Find where the given text appears and provide that cell's center as (X, Y) coordinate. 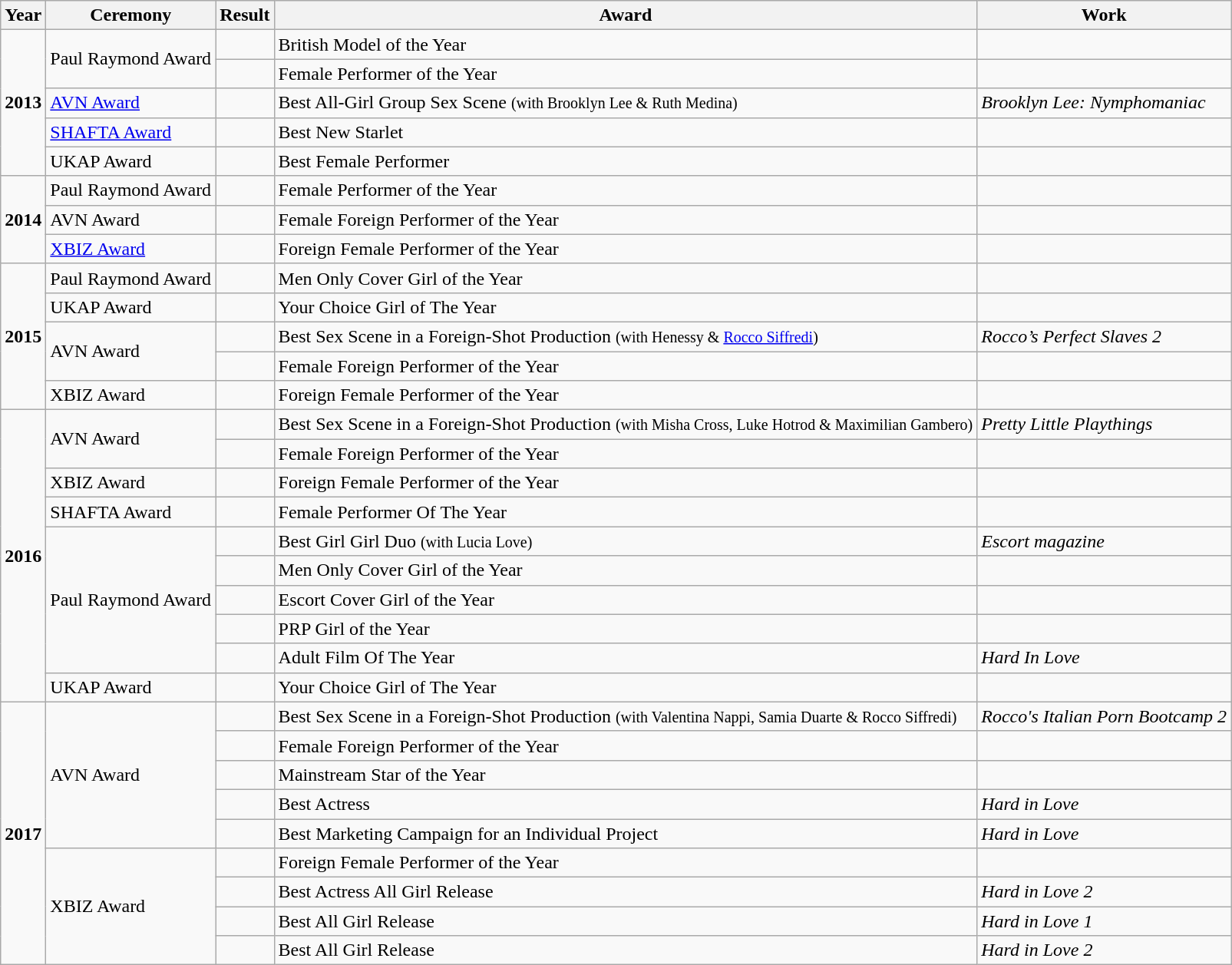
British Model of the Year (626, 45)
Brooklyn Lee: Nymphomaniac (1104, 103)
2014 (23, 220)
Best Girl Girl Duo (with Lucia Love) (626, 541)
Best Actress (626, 804)
Best New Starlet (626, 132)
2016 (23, 556)
Female Performer Of The Year (626, 512)
Year (23, 15)
2017 (23, 834)
Escort Cover Girl of the Year (626, 600)
Rocco’s Perfect Slaves 2 (1104, 336)
Pretty Little Playthings (1104, 425)
Best Actress All Girl Release (626, 892)
Ceremony (130, 15)
Work (1104, 15)
Hard In Love (1104, 658)
Mainstream Star of the Year (626, 775)
2015 (23, 336)
Best All-Girl Group Sex Scene (with Brooklyn Lee & Ruth Medina) (626, 103)
Best Sex Scene in a Foreign-Shot Production (with Valentina Nappi, Samia Duarte & Rocco Siffredi) (626, 716)
Hard in Love 1 (1104, 921)
Best Marketing Campaign for an Individual Project (626, 833)
Best Female Performer (626, 161)
Adult Film Of The Year (626, 658)
Best Sex Scene in a Foreign-Shot Production (with Misha Cross, Luke Hotrod & Maximilian Gambero) (626, 425)
2013 (23, 103)
Result (245, 15)
Rocco's Italian Porn Bootcamp 2 (1104, 716)
Best Sex Scene in a Foreign-Shot Production (with Henessy & Rocco Siffredi) (626, 336)
Award (626, 15)
PRP Girl of the Year (626, 629)
Escort magazine (1104, 541)
